Determine the [X, Y] coordinate at the center of the cell enclosing the given text.  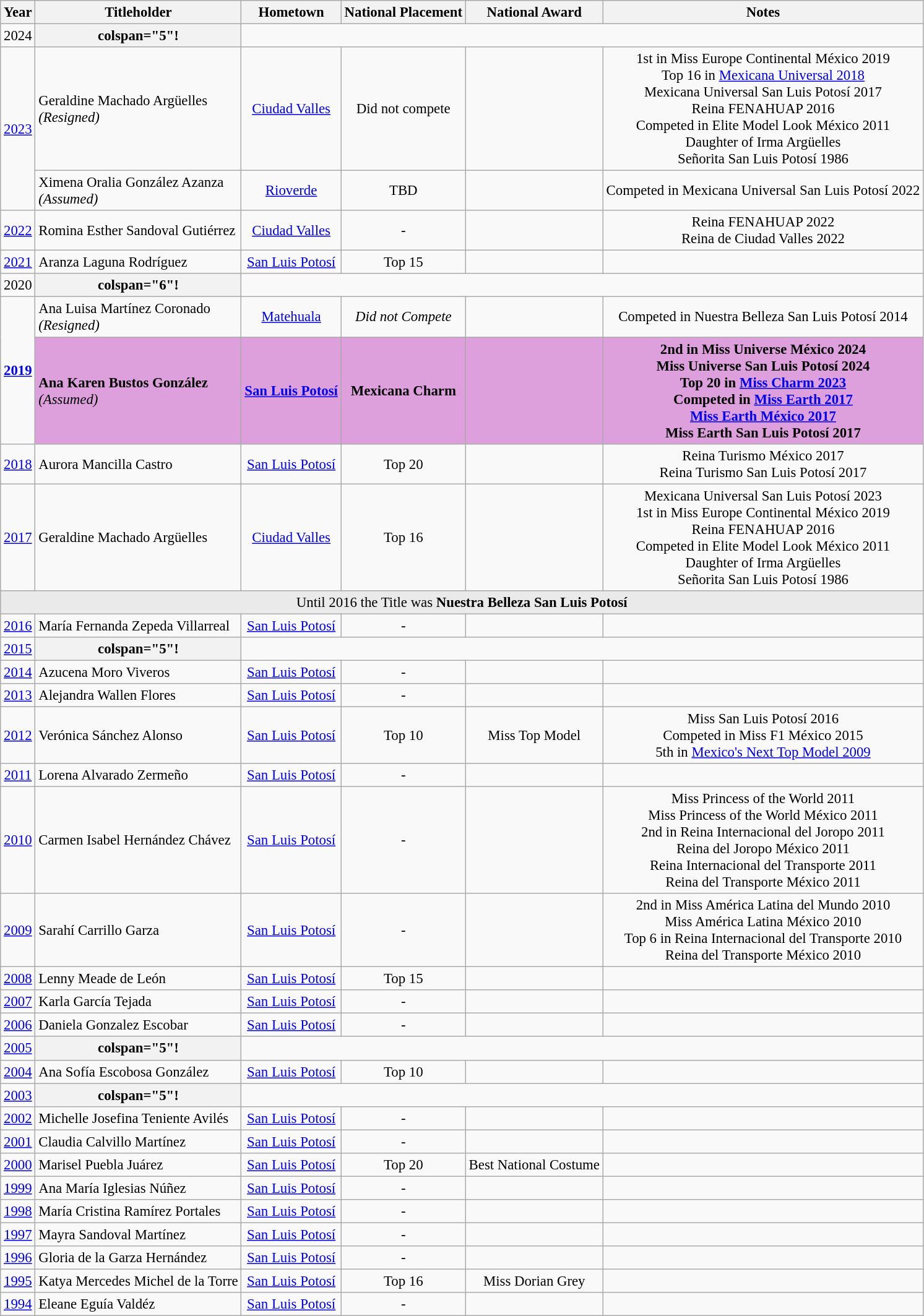
Miss Dorian Grey [534, 1281]
Until 2016 the Title was Nuestra Belleza San Luis Potosí [462, 602]
2004 [18, 1072]
2005 [18, 1049]
Hometown [291, 12]
2019 [18, 370]
2024 [18, 36]
Lenny Meade de León [139, 979]
Geraldine Machado Argüelles(Resigned) [139, 109]
Notes [762, 12]
2007 [18, 1002]
Competed in Nuestra Belleza San Luis Potosí 2014 [762, 317]
2003 [18, 1095]
2002 [18, 1118]
Romina Esther Sandoval Gutiérrez [139, 230]
2000 [18, 1165]
Azucena Moro Viveros [139, 672]
2006 [18, 1025]
2017 [18, 537]
Best National Costume [534, 1165]
Did not compete [404, 109]
1994 [18, 1304]
Marisel Puebla Juárez [139, 1165]
2020 [18, 285]
2001 [18, 1142]
Aranza Laguna Rodríguez [139, 262]
National Award [534, 12]
Karla García Tejada [139, 1002]
Gloria de la Garza Hernández [139, 1258]
Mayra Sandoval Martínez [139, 1234]
Competed in Mexicana Universal San Luis Potosí 2022 [762, 191]
Matehuala [291, 317]
1995 [18, 1281]
Did not Compete [404, 317]
Claudia Calvillo Martínez [139, 1142]
Carmen Isabel Hernández Chávez [139, 840]
Ana Luisa Martínez Coronado(Resigned) [139, 317]
2013 [18, 695]
María Fernanda Zepeda Villarreal [139, 626]
National Placement [404, 12]
2011 [18, 775]
2008 [18, 979]
2022 [18, 230]
Verónica Sánchez Alonso [139, 735]
Ana Karen Bustos González(Assumed) [139, 391]
María Cristina Ramírez Portales [139, 1211]
Mexicana Charm [404, 391]
2021 [18, 262]
Lorena Alvarado Zermeño [139, 775]
Reina Turismo México 2017Reina Turismo San Luis Potosí 2017 [762, 464]
Ana María Iglesias Núñez [139, 1188]
Eleane Eguía Valdéz [139, 1304]
2009 [18, 931]
Geraldine Machado Argüelles [139, 537]
1997 [18, 1234]
2012 [18, 735]
2018 [18, 464]
2023 [18, 129]
Miss Top Model [534, 735]
1999 [18, 1188]
2016 [18, 626]
2014 [18, 672]
Miss San Luis Potosí 2016Competed in Miss F1 México 20155th in Mexico's Next Top Model 2009 [762, 735]
1996 [18, 1258]
Reina FENAHUAP 2022Reina de Ciudad Valles 2022 [762, 230]
Katya Mercedes Michel de la Torre [139, 1281]
Sarahí Carrillo Garza [139, 931]
Michelle Josefina Teniente Avilés [139, 1118]
2015 [18, 649]
Ximena Oralia González Azanza(Assumed) [139, 191]
Year [18, 12]
colspan="6"! [139, 285]
Daniela Gonzalez Escobar [139, 1025]
1998 [18, 1211]
Aurora Mancilla Castro [139, 464]
2010 [18, 840]
Ana Sofía Escobosa González [139, 1072]
Titleholder [139, 12]
Rioverde [291, 191]
Alejandra Wallen Flores [139, 695]
TBD [404, 191]
